Scan for the cell matching the given text and deliver its [x, y] coordinate at center. 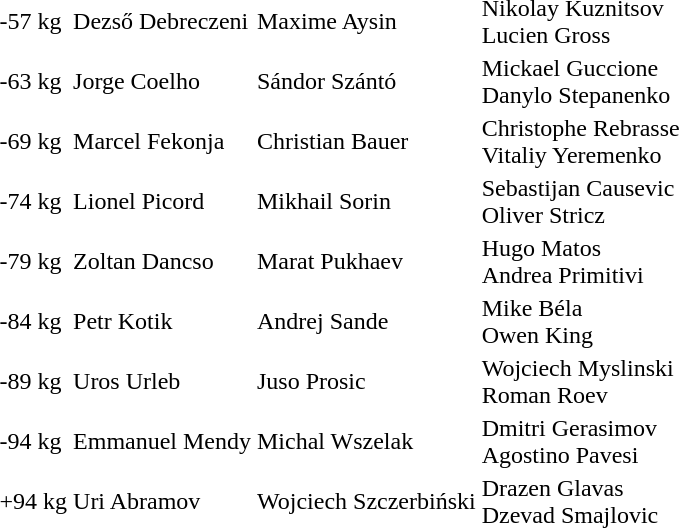
Marcel Fekonja [162, 142]
Mikhail Sorin [367, 202]
Emmanuel Mendy [162, 442]
Petr Kotik [162, 322]
Juso Prosic [367, 382]
Sándor Szántó [367, 82]
Lionel Picord [162, 202]
Uros Urleb [162, 382]
Marat Pukhaev [367, 262]
Michal Wszelak [367, 442]
Zoltan Dancso [162, 262]
Andrej Sande [367, 322]
Christian Bauer [367, 142]
Jorge Coelho [162, 82]
